For the text-containing cell, return its midpoint in (X, Y) coordinate format. 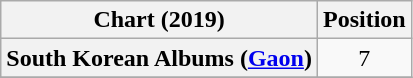
Chart (2019) (160, 20)
Position (364, 20)
South Korean Albums (Gaon) (160, 58)
7 (364, 58)
